Determine the [x, y] coordinate at the center of the cell enclosing the given text.  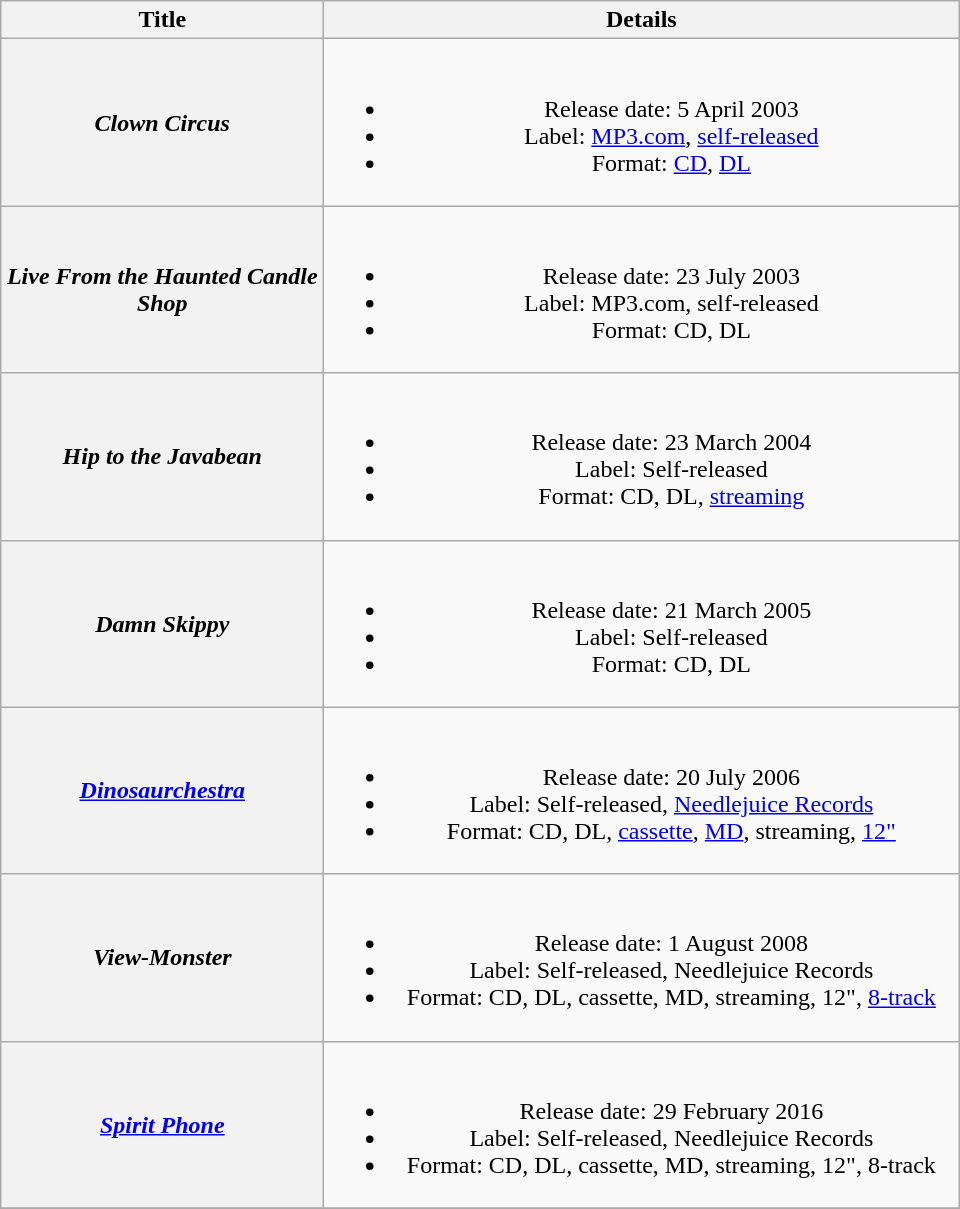
Details [642, 20]
Release date: 5 April 2003Label: MP3.com, self-releasedFormat: CD, DL [642, 122]
Damn Skippy [162, 624]
Release date: 21 March 2005Label: Self-releasedFormat: CD, DL [642, 624]
Spirit Phone [162, 1124]
Title [162, 20]
Release date: 23 March 2004Label: Self-releasedFormat: CD, DL, streaming [642, 456]
Release date: 23 July 2003Label: MP3.com, self-releasedFormat: CD, DL [642, 290]
View-Monster [162, 958]
Clown Circus [162, 122]
Release date: 1 August 2008Label: Self-released, Needlejuice RecordsFormat: CD, DL, cassette, MD, streaming, 12", 8-track [642, 958]
Release date: 20 July 2006Label: Self-released, Needlejuice RecordsFormat: CD, DL, cassette, MD, streaming, 12" [642, 790]
Release date: 29 February 2016Label: Self-released, Needlejuice RecordsFormat: CD, DL, cassette, MD, streaming, 12", 8-track [642, 1124]
Hip to the Javabean [162, 456]
Live From the Haunted Candle Shop [162, 290]
Dinosaurchestra [162, 790]
